Identify which cell holds the provided text, then report its (X, Y) central coordinate. 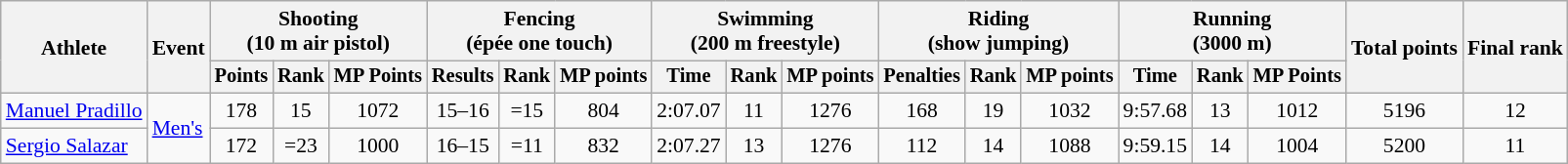
5196 (1405, 111)
Running(3000 m) (1233, 31)
172 (241, 146)
832 (604, 146)
9:59.15 (1155, 146)
Athlete (74, 47)
804 (604, 111)
5200 (1405, 146)
Final rank (1515, 47)
1012 (1297, 111)
Men's (179, 129)
178 (241, 111)
15–16 (463, 111)
Shooting(10 m air pistol) (318, 31)
9:57.68 (1155, 111)
2:07.27 (688, 146)
Event (179, 47)
Riding(show jumping) (998, 31)
19 (994, 111)
Swimming(200 m freestyle) (765, 31)
15 (301, 111)
=11 (527, 146)
Results (463, 77)
Manuel Pradillo (74, 111)
Penalties (921, 77)
112 (921, 146)
1088 (1069, 146)
16–15 (463, 146)
Points (241, 77)
Sergio Salazar (74, 146)
1000 (378, 146)
2:07.07 (688, 111)
Fencing(épée one touch) (539, 31)
=23 (301, 146)
168 (921, 111)
1072 (378, 111)
1004 (1297, 146)
=15 (527, 111)
12 (1515, 111)
Total points (1405, 47)
1032 (1069, 111)
